From the cell containing the given text, extract its center point as (x, y) coordinate. 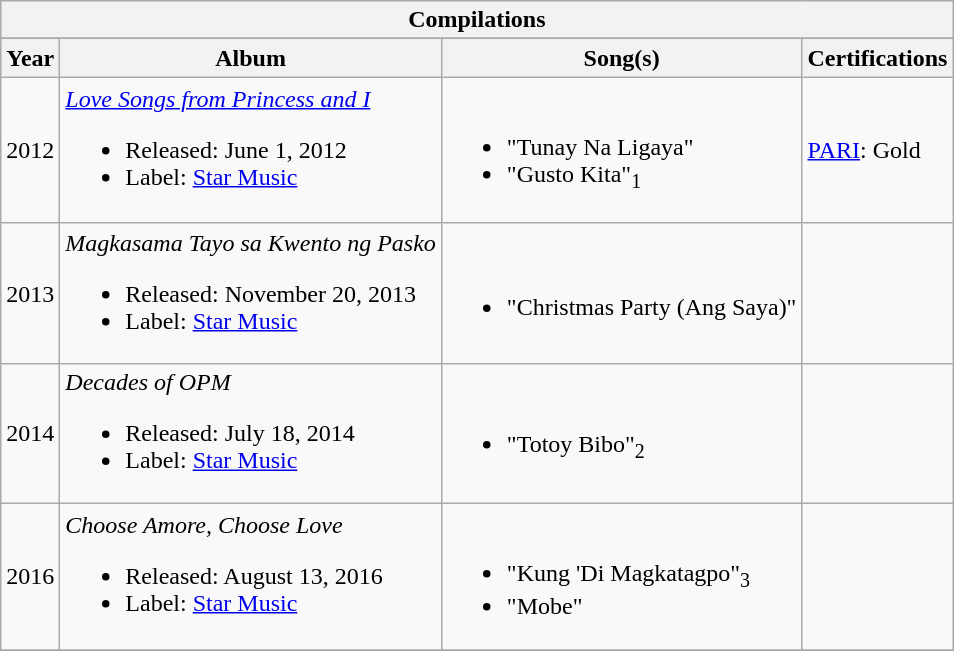
Year (30, 58)
Certifications (878, 58)
Album (251, 58)
Choose Amore, Choose LoveReleased: August 13, 2016Label: Star Music (251, 576)
Love Songs from Princess and IReleased: June 1, 2012Label: Star Music (251, 150)
"Tunay Na Ligaya""Gusto Kita"1 (622, 150)
Decades of OPMReleased: July 18, 2014Label: Star Music (251, 433)
"Kung 'Di Magkatagpo"3"Mobe" (622, 576)
2016 (30, 576)
"Totoy Bibo"2 (622, 433)
PARI: Gold (878, 150)
Magkasama Tayo sa Kwento ng PaskoReleased: November 20, 2013Label: Star Music (251, 293)
Compilations (477, 20)
"Christmas Party (Ang Saya)" (622, 293)
2013 (30, 293)
Song(s) (622, 58)
2012 (30, 150)
2014 (30, 433)
